Locate the cell with the specified text and output its (x, y) center coordinate. 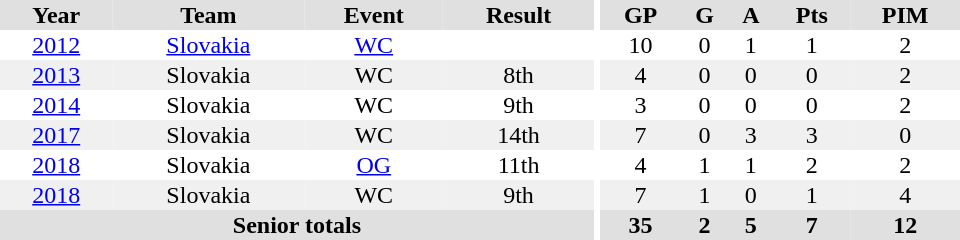
OG (374, 165)
GP (641, 15)
PIM (905, 15)
A (750, 15)
Senior totals (297, 225)
G (705, 15)
2014 (56, 105)
Event (374, 15)
35 (641, 225)
14th (518, 135)
11th (518, 165)
8th (518, 75)
Team (208, 15)
2013 (56, 75)
5 (750, 225)
2017 (56, 135)
Pts (812, 15)
Result (518, 15)
2012 (56, 45)
12 (905, 225)
Year (56, 15)
10 (641, 45)
